Pinpoint the cell where the given text exists, returning its (x, y) midpoint coordinate. 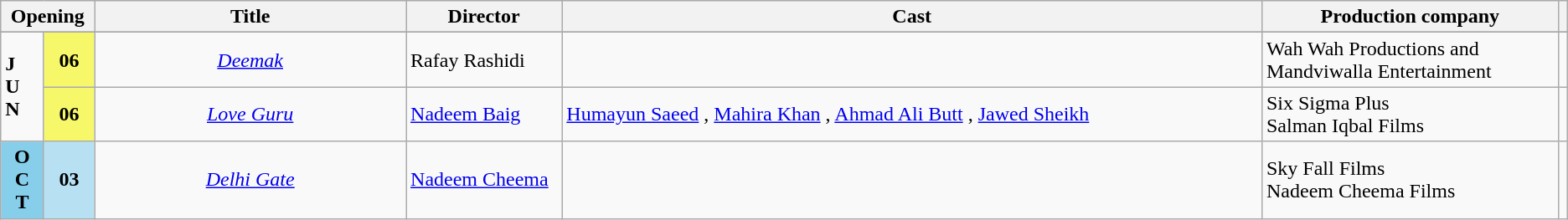
Opening (48, 17)
Rafay Rashidi (484, 60)
Delhi Gate (250, 180)
JUN (22, 87)
03 (69, 180)
Humayun Saeed , Mahira Khan , Ahmad Ali Butt , Jawed Sheikh (912, 114)
Six Sigma PlusSalman Iqbal Films (1410, 114)
Cast (912, 17)
Deemak (250, 60)
Wah Wah Productions and Mandviwalla Entertainment (1410, 60)
Director (484, 17)
Nadeem Cheema (484, 180)
Sky Fall FilmsNadeem Cheema Films (1410, 180)
OCT (22, 180)
Love Guru (250, 114)
Title (250, 17)
Nadeem Baig (484, 114)
Production company (1410, 17)
